Identify which cell holds the provided text, then report its (X, Y) central coordinate. 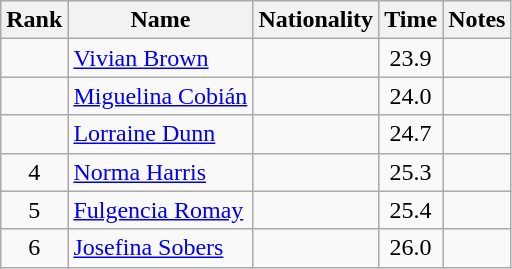
24.0 (411, 96)
25.4 (411, 210)
Name (160, 20)
Nationality (316, 20)
Miguelina Cobián (160, 96)
26.0 (411, 248)
Vivian Brown (160, 58)
25.3 (411, 172)
Rank (34, 20)
24.7 (411, 134)
Fulgencia Romay (160, 210)
Josefina Sobers (160, 248)
Lorraine Dunn (160, 134)
Time (411, 20)
Norma Harris (160, 172)
Notes (477, 20)
23.9 (411, 58)
6 (34, 248)
4 (34, 172)
5 (34, 210)
